Return [x, y] of the center of cell containing provided text 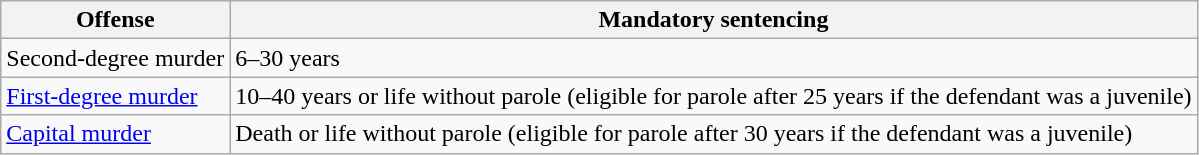
Offense [116, 20]
10–40 years or life without parole (eligible for parole after 25 years if the defendant was a juvenile) [714, 96]
Mandatory sentencing [714, 20]
6–30 years [714, 58]
Death or life without parole (eligible for parole after 30 years if the defendant was a juvenile) [714, 134]
Capital murder [116, 134]
First-degree murder [116, 96]
Second-degree murder [116, 58]
